From the cell containing the given text, extract its center point as (X, Y) coordinate. 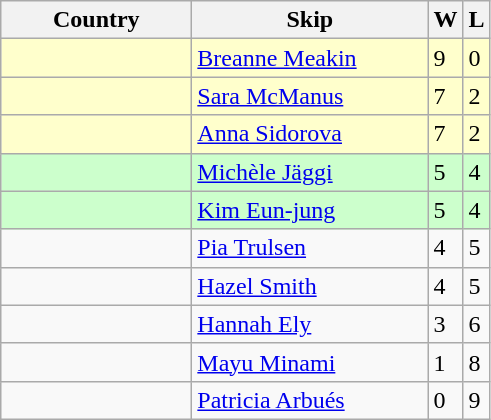
Hazel Smith (310, 286)
1 (446, 362)
W (446, 20)
Breanne Meakin (310, 58)
L (476, 20)
6 (476, 324)
Kim Eun-jung (310, 210)
Pia Trulsen (310, 248)
Patricia Arbués (310, 400)
Mayu Minami (310, 362)
Michèle Jäggi (310, 172)
Skip (310, 20)
3 (446, 324)
8 (476, 362)
Hannah Ely (310, 324)
Country (96, 20)
Anna Sidorova (310, 134)
Sara McManus (310, 96)
